Return the (x, y) coordinate for the center point of the cell that contains the specified text.  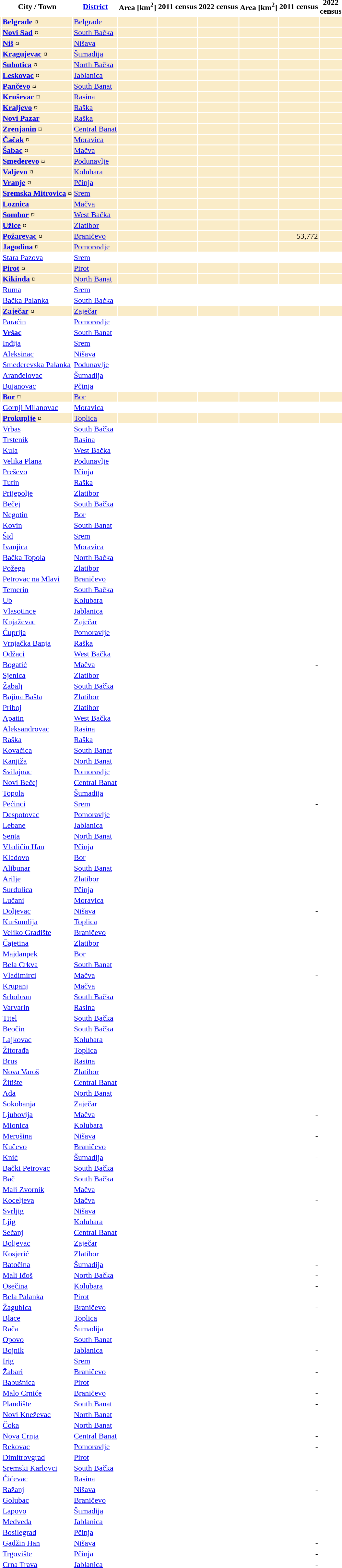
Srbobran (37, 997)
Novi Pazar (37, 118)
Titel (37, 1018)
Aleksinac (37, 354)
Valjevo ¤ (37, 172)
Senta (37, 836)
Vladimirci (37, 975)
Sjenica (37, 675)
Lučani (37, 900)
Novi Kneževac (37, 1414)
Ćuprija (37, 632)
Ljubovija (37, 1114)
Niš ¤ (37, 43)
Čoka (37, 1425)
53,772 (299, 236)
Krupanj (37, 986)
Ivanjica (37, 547)
Kovin (37, 525)
Požarevac ¤ (37, 236)
Arilje (37, 879)
Kanjiža (37, 761)
Jagodina ¤ (37, 247)
Lebane (37, 825)
Kraljevo ¤ (37, 107)
Kragujevac ¤ (37, 54)
Topola (37, 793)
Majdanpek (37, 954)
Varvarin (37, 1007)
Žabalj (37, 686)
Prijepolje (37, 493)
Knjaževac (37, 622)
Lajkovac (37, 1039)
Rekovac (37, 1447)
Bačka Palanka (37, 300)
Malo Crniće (37, 1393)
Rača (37, 1329)
Kula (37, 450)
Inđija (37, 343)
Odžaci (37, 654)
Vrbas (37, 429)
Smederevska Palanka (37, 365)
Zrenjanin ¤ (37, 129)
Nova Varoš (37, 1072)
Belgrade ¤ (37, 22)
Svrljig (37, 1211)
Gornji Milanovac (37, 407)
Leskovac ¤ (37, 75)
Preševo (37, 472)
Čajetina (37, 943)
Kosjerić (37, 1254)
Priboj (37, 707)
Opovo (37, 1339)
Vrnjačka Banja (37, 643)
Gadžin Han (37, 1543)
Svilajnac (37, 772)
Novi Sad ¤ (37, 32)
Užice ¤ (37, 225)
Negotin (37, 515)
Pećinci (37, 804)
Kučevo (37, 1147)
Mali Iđoš (37, 1275)
Vladičin Han (37, 847)
Žitište (37, 1082)
Zaječar ¤ (37, 311)
Alibunar (37, 868)
Sokobanja (37, 1104)
Apatin (37, 718)
Ada (37, 1093)
Sremski Karlovci (37, 1468)
Kikinda ¤ (37, 279)
Paraćin (37, 322)
Sečanj (37, 1232)
Kruševac ¤ (37, 97)
Bujanovac (37, 386)
Bačka Topola (37, 557)
Koceljeva (37, 1200)
Dimitrovgrad (37, 1457)
Mionica (37, 1125)
Aranđelovac (37, 375)
Ražanj (37, 1489)
Merošina (37, 1136)
Despotovac (37, 815)
Ljig (37, 1222)
Belgrade (95, 22)
Bor ¤ (37, 397)
Irig (37, 1361)
Kladovo (37, 857)
Pirot ¤ (37, 268)
Surdulica (37, 890)
Požega (37, 568)
Medveđa (37, 1522)
Mali Zvornik (37, 1189)
Bela Crkva (37, 964)
Bogatić (37, 665)
Trstenik (37, 440)
Pančevo ¤ (37, 86)
Nova Crnja (37, 1436)
Ćićevac (37, 1479)
Bečej (37, 504)
Batočina (37, 1264)
Žabari (37, 1372)
Osečina (37, 1286)
Bojnik (37, 1350)
Žagubica (37, 1307)
Tutin (37, 482)
Lapovo (37, 1511)
Temerin (37, 590)
Vranje ¤ (37, 182)
Bački Petrovac (37, 1168)
Babušnica (37, 1382)
Vlasotince (37, 611)
Loznica (37, 204)
Bosilegrad (37, 1532)
Prokuplje ¤ (37, 418)
Sombor ¤ (37, 215)
Doljevac (37, 911)
Subotica ¤ (37, 65)
Vršac (37, 332)
Aleksandrovac (37, 729)
Plandište (37, 1404)
Ub (37, 600)
Šabac ¤ (37, 150)
Golubac (37, 1500)
Bela Palanka (37, 1297)
Novi Bečej (37, 782)
Ruma (37, 290)
Petrovac na Mlavi (37, 579)
Žitorađa (37, 1050)
Velika Plana (37, 461)
Sremska Mitrovica ¤ (37, 193)
Kovačica (37, 750)
Trgovište (37, 1554)
Boljevac (37, 1243)
Knić (37, 1157)
Bajina Bašta (37, 697)
Kuršumlija (37, 922)
Veliko Gradište (37, 932)
Beočin (37, 1029)
Smederevo ¤ (37, 161)
Brus (37, 1061)
Blace (37, 1318)
Stara Pazova (37, 257)
Bač (37, 1179)
Čačak ¤ (37, 140)
Šid (37, 536)
